Determine the (X, Y) coordinate at the center of the cell enclosing the given text.  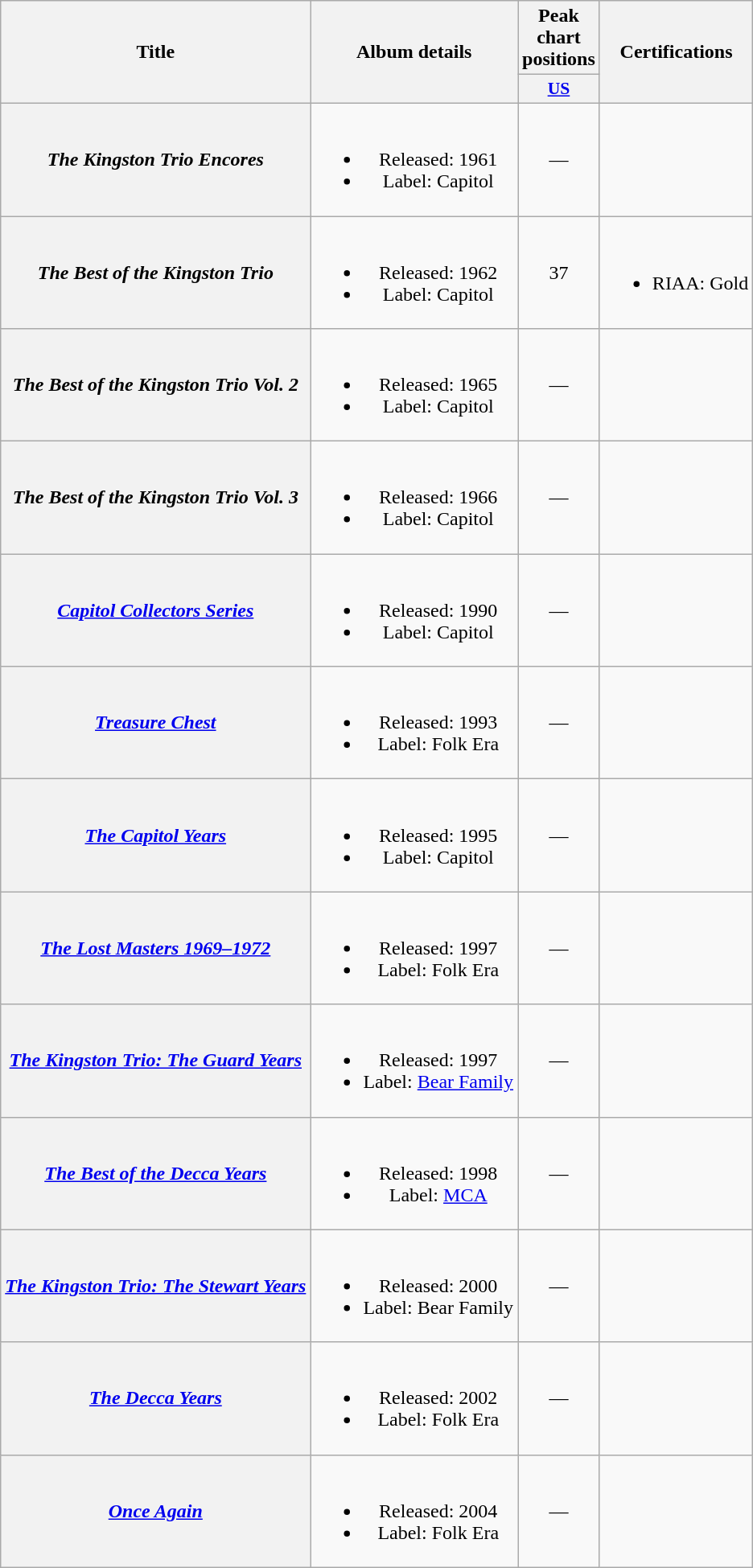
The Kingston Trio: The Stewart Years (156, 1286)
Released: 2000Label: Bear Family (414, 1286)
Once Again (156, 1511)
Capitol Collectors Series (156, 610)
Released: 1990Label: Capitol (414, 610)
Certifications (676, 52)
Released: 2004Label: Folk Era (414, 1511)
Released: 1962Label: Capitol (414, 272)
The Decca Years (156, 1398)
Released: 1998Label: MCA (414, 1173)
The Lost Masters 1969–1972 (156, 948)
Album details (414, 52)
Released: 1961Label: Capitol (414, 159)
Released: 1965Label: Capitol (414, 385)
RIAA: Gold (676, 272)
The Kingston Trio Encores (156, 159)
The Best of the Decca Years (156, 1173)
Title (156, 52)
Peak chart positions (559, 38)
Released: 2002Label: Folk Era (414, 1398)
The Capitol Years (156, 835)
The Kingston Trio: The Guard Years (156, 1061)
Released: 1997Label: Bear Family (414, 1061)
Treasure Chest (156, 723)
US (559, 89)
37 (559, 272)
Released: 1993Label: Folk Era (414, 723)
Released: 1995Label: Capitol (414, 835)
The Best of the Kingston Trio Vol. 3 (156, 498)
The Best of the Kingston Trio Vol. 2 (156, 385)
Released: 1966Label: Capitol (414, 498)
Released: 1997Label: Folk Era (414, 948)
The Best of the Kingston Trio (156, 272)
